From the cell containing the given text, extract its center point as [x, y] coordinate. 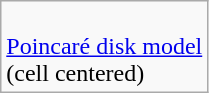
Poincaré disk model(cell centered) [104, 47]
